Find where the given text appears and provide that cell's center as [X, Y] coordinate. 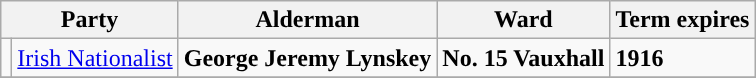
Alderman [308, 20]
Ward [524, 20]
George Jeremy Lynskey [308, 58]
1916 [682, 58]
Irish Nationalist [95, 58]
No. 15 Vauxhall [524, 58]
Term expires [682, 20]
Party [90, 20]
